Return the [X, Y] coordinate for the center point of the cell that contains the specified text.  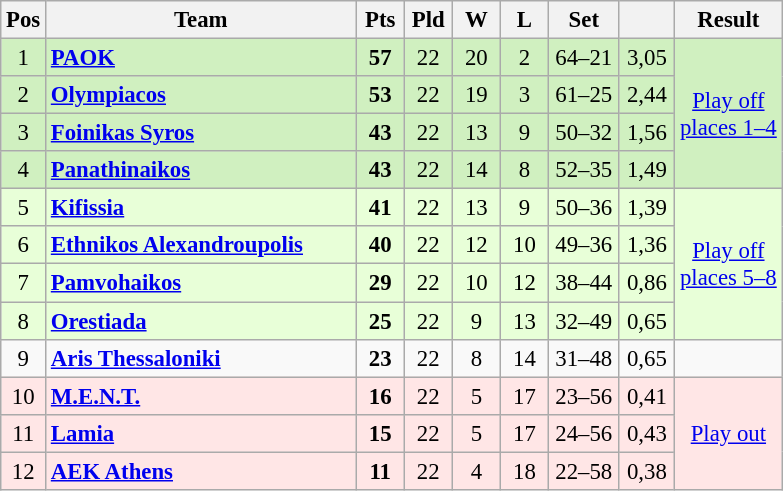
23–56 [584, 396]
38–44 [584, 283]
19 [476, 95]
6 [24, 245]
1,56 [647, 133]
3,05 [647, 58]
0,41 [647, 396]
50–32 [584, 133]
16 [380, 396]
Panathinaikos [202, 170]
23 [380, 358]
Pamvohaikos [202, 283]
W [476, 20]
PAOK [202, 58]
24–56 [584, 433]
41 [380, 208]
Aris Thessaloniki [202, 358]
Pos [24, 20]
Play off places 1–4 [728, 114]
31–48 [584, 358]
57 [380, 58]
64–21 [584, 58]
Pld [428, 20]
Play off places 5–8 [728, 264]
15 [380, 433]
22–58 [584, 471]
Play out [728, 434]
Foinikas Syros [202, 133]
0,38 [647, 471]
0,43 [647, 433]
18 [524, 471]
Kifissia [202, 208]
49–36 [584, 245]
L [524, 20]
Olympiacos [202, 95]
20 [476, 58]
1,39 [647, 208]
0,86 [647, 283]
Set [584, 20]
1,49 [647, 170]
1 [24, 58]
Result [728, 20]
1,36 [647, 245]
53 [380, 95]
61–25 [584, 95]
50–36 [584, 208]
40 [380, 245]
Pts [380, 20]
52–35 [584, 170]
M.E.N.T. [202, 396]
29 [380, 283]
Team [202, 20]
32–49 [584, 321]
25 [380, 321]
7 [24, 283]
AEK Athens [202, 471]
Lamia [202, 433]
Orestiada [202, 321]
Ethnikos Alexandroupolis [202, 245]
2,44 [647, 95]
